Extract the (X, Y) coordinate from the center of the cell holding the provided text.  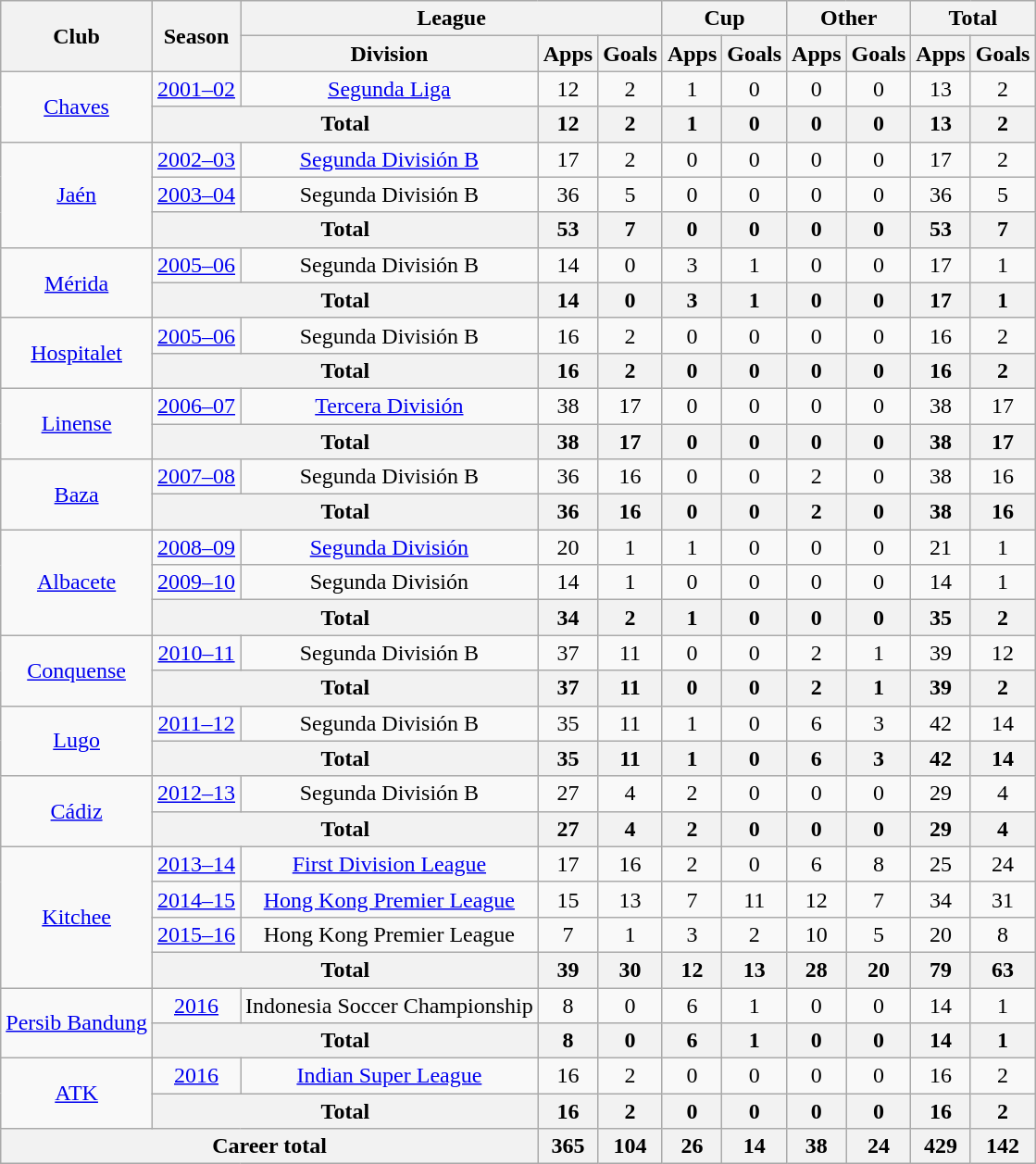
2012–13 (196, 794)
2011–12 (196, 723)
Chaves (77, 106)
21 (941, 547)
Season (196, 36)
2010–11 (196, 653)
Kitchee (77, 917)
Hospitalet (77, 353)
30 (630, 970)
Jaén (77, 194)
Division (390, 54)
2002–03 (196, 159)
Club (77, 36)
Baza (77, 494)
365 (568, 1146)
Mérida (77, 282)
First Division League (390, 864)
429 (941, 1146)
2013–14 (196, 864)
Albacete (77, 582)
142 (1003, 1146)
ATK (77, 1094)
Lugo (77, 741)
2007–08 (196, 477)
Other (849, 19)
Conquense (77, 670)
2006–07 (196, 406)
31 (1003, 899)
63 (1003, 970)
Linense (77, 423)
28 (817, 970)
Cup (724, 19)
2001–02 (196, 89)
104 (630, 1146)
2008–09 (196, 547)
Indonesia Soccer Championship (390, 1005)
Indian Super League (390, 1076)
10 (817, 934)
25 (941, 864)
79 (941, 970)
2014–15 (196, 899)
League (452, 19)
2003–04 (196, 194)
26 (692, 1146)
Career total (269, 1146)
Cádiz (77, 811)
Segunda Liga (390, 89)
Persib Bandung (77, 1022)
2009–10 (196, 582)
15 (568, 899)
Tercera División (390, 406)
2015–16 (196, 934)
